Output the [x, y] coordinate of the center of the cell containing the given text.  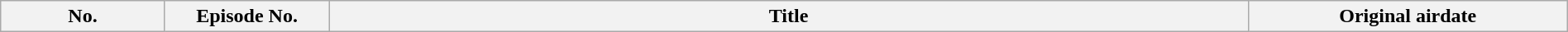
Episode No. [246, 16]
No. [83, 16]
Title [789, 16]
Original airdate [1408, 16]
